For the text-containing cell, return its midpoint in [X, Y] coordinate format. 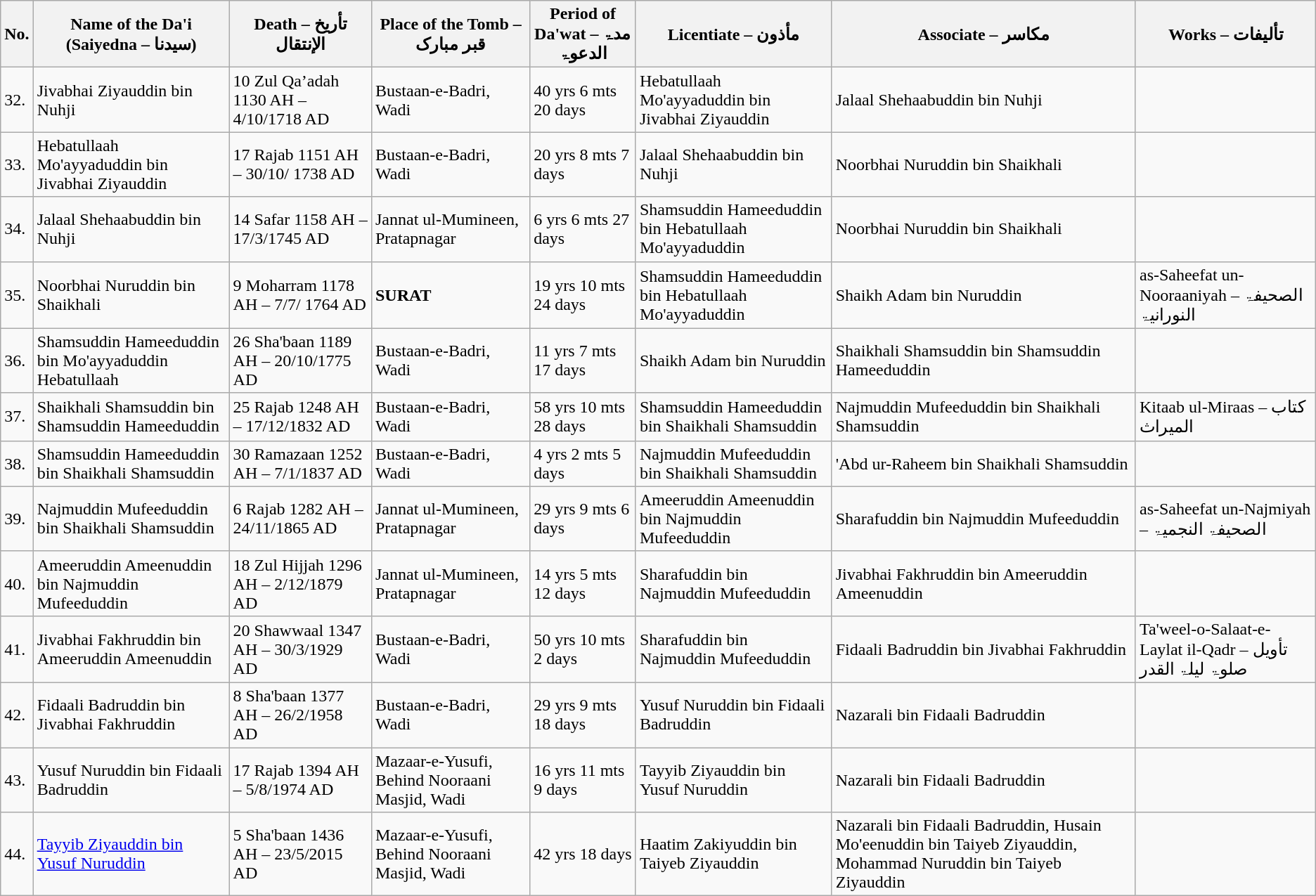
6 Rajab 1282 AH – 24/11/1865 AD [300, 519]
39. [17, 519]
32. [17, 100]
44. [17, 855]
6 yrs 6 mts 27 days [583, 229]
34. [17, 229]
20 Shawwaal 1347 AH – 30/3/1929 AD [300, 649]
19 yrs 10 mts 24 days [583, 295]
38. [17, 464]
Kitaab ul-Miraas – کتاب المیراث [1225, 417]
33. [17, 164]
11 yrs 7 mts 17 days [583, 361]
29 yrs 9 mts 6 days [583, 519]
42. [17, 715]
37. [17, 417]
SURAT [450, 295]
14 Safar 1158 AH – 17/3/1745 AD [300, 229]
16 yrs 11 mts 9 days [583, 780]
'Abd ur-Raheem bin Shaikhali Shamsuddin [983, 464]
Nazarali bin Fidaali Badruddin, Husain Mo'eenuddin bin Taiyeb Ziyauddin, Mohammad Nuruddin bin Taiyeb Ziyauddin [983, 855]
Licentiate – مأذون [734, 34]
10 Zul Qa’adah 1130 AH – 4/10/1718 AD [300, 100]
36. [17, 361]
as-Saheefat un-Nooraaniyah – الصحیفۃ النورانیۃ [1225, 295]
Name of the Da'i (Saiyedna – سیدنا) [131, 34]
8 Sha'baan 1377 AH – 26/2/1958 AD [300, 715]
Shamsuddin Hameeduddin bin Mo'ayyaduddin Hebatullaah [131, 361]
43. [17, 780]
Death – تأریخ الإنتقال [300, 34]
14 yrs 5 mts 12 days [583, 583]
50 yrs 10 mts 2 days [583, 649]
26 Sha'baan 1189 AH – 20/10/1775 AD [300, 361]
Ta'weel-o-Salaat-e-Laylat il-Qadr – تأویل صلوۃ لیلۃ القدر [1225, 649]
Jivabhai Ziyauddin bin Nuhji [131, 100]
29 yrs 9 mts 18 days [583, 715]
5 Sha'baan 1436 AH – 23/5/2015 AD [300, 855]
35. [17, 295]
40 yrs 6 mts 20 days [583, 100]
Period of Da'wat – مدۃ الدعوۃ [583, 34]
No. [17, 34]
4 yrs 2 mts 5 days [583, 464]
25 Rajab 1248 AH – 17/12/1832 AD [300, 417]
42 yrs 18 days [583, 855]
Works – تألیفات [1225, 34]
17 Rajab 1394 AH – 5/8/1974 AD [300, 780]
20 yrs 8 mts 7 days [583, 164]
Place of the Tomb – قبر مبارک [450, 34]
40. [17, 583]
Associate – مکاسر [983, 34]
9 Moharram 1178 AH – 7/7/ 1764 AD [300, 295]
41. [17, 649]
as-Saheefat un-Najmiyah – الصحیفۃ النجمیۃ [1225, 519]
58 yrs 10 mts 28 days [583, 417]
Haatim Zakiyuddin bin Taiyeb Ziyauddin [734, 855]
30 Ramazaan 1252 AH – 7/1/1837 AD [300, 464]
18 Zul Hijjah 1296 AH – 2/12/1879 AD [300, 583]
17 Rajab 1151 AH – 30/10/ 1738 AD [300, 164]
